Output the (X, Y) coordinate of the center of the cell containing the given text.  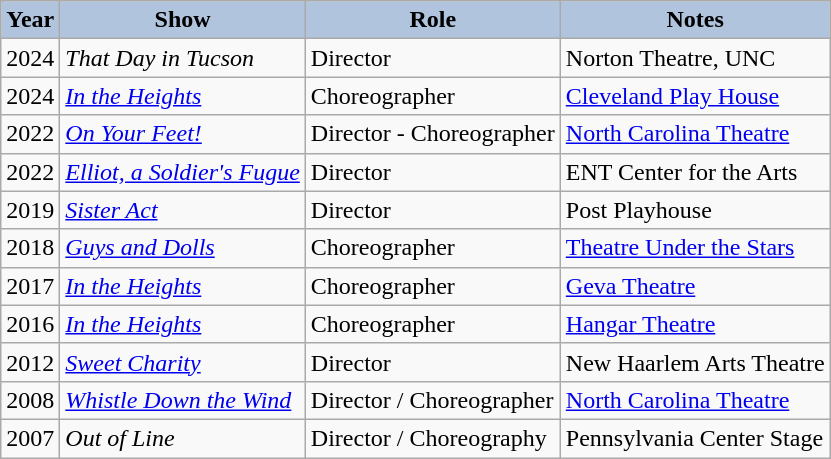
Out of Line (183, 438)
Hangar Theatre (695, 324)
2007 (30, 438)
2012 (30, 362)
Norton Theatre, UNC (695, 58)
Pennsylvania Center Stage (695, 438)
2008 (30, 400)
Post Playhouse (695, 210)
Director / Choreography (432, 438)
Theatre Under the Stars (695, 248)
Guys and Dolls (183, 248)
Cleveland Play House (695, 96)
New Haarlem Arts Theatre (695, 362)
Notes (695, 20)
Director / Choreographer (432, 400)
Role (432, 20)
Geva Theatre (695, 286)
2018 (30, 248)
Director - Choreographer (432, 134)
Whistle Down the Wind (183, 400)
2019 (30, 210)
2017 (30, 286)
2016 (30, 324)
Year (30, 20)
Show (183, 20)
That Day in Tucson (183, 58)
Sister Act (183, 210)
Elliot, a Soldier's Fugue (183, 172)
ENT Center for the Arts (695, 172)
Sweet Charity (183, 362)
On Your Feet! (183, 134)
